Search for the cell housing the specified text and yield its (x, y) center coordinate. 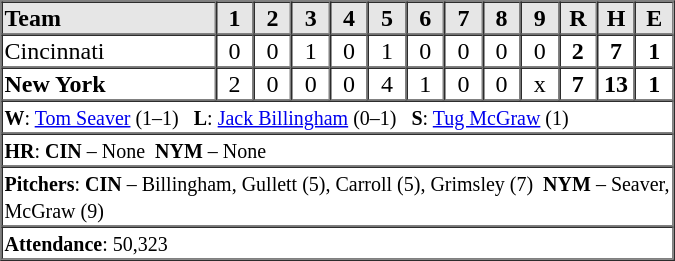
8 (501, 18)
R (578, 18)
New York (109, 84)
Attendance: 50,323 (338, 242)
3 (311, 18)
E (654, 18)
HR: CIN – None NYM – None (338, 150)
x (540, 84)
9 (540, 18)
13 (616, 84)
H (616, 18)
5 (387, 18)
Pitchers: CIN – Billingham, Gullett (5), Carroll (5), Grimsley (7) NYM – Seaver, McGraw (9) (338, 196)
W: Tom Seaver (1–1) L: Jack Billingham (0–1) S: Tug McGraw (1) (338, 116)
Cincinnati (109, 50)
Team (109, 18)
6 (425, 18)
